Scan for the cell matching the given text and deliver its [X, Y] coordinate at center. 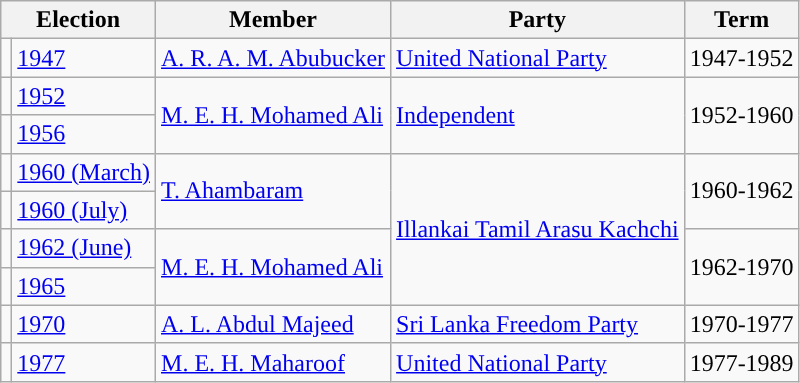
Election [78, 20]
T. Ahambaram [274, 191]
1960 (March) [84, 172]
1970 [84, 324]
A. L. Abdul Majeed [274, 324]
1947 [84, 58]
1952 [84, 96]
A. R. A. M. Abubucker [274, 58]
1977-1989 [742, 362]
Member [274, 20]
1970-1977 [742, 324]
1956 [84, 134]
Term [742, 20]
1947-1952 [742, 58]
Sri Lanka Freedom Party [538, 324]
1962 (June) [84, 248]
Independent [538, 115]
1965 [84, 286]
Illankai Tamil Arasu Kachchi [538, 229]
1960 (July) [84, 210]
1952-1960 [742, 115]
M. E. H. Maharoof [274, 362]
1977 [84, 362]
1962-1970 [742, 267]
1960-1962 [742, 191]
Party [538, 20]
